From the cell containing the given text, extract its center point as [x, y] coordinate. 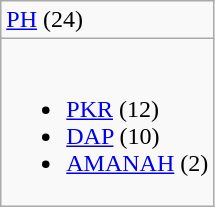
PKR (12) DAP (10) AMANAH (2) [108, 122]
PH (24) [108, 20]
